Return [X, Y] of the center of cell containing provided text 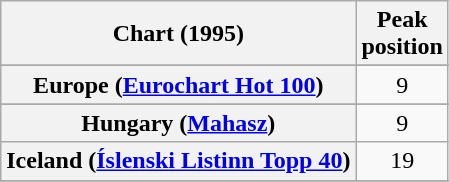
19 [402, 161]
Europe (Eurochart Hot 100) [178, 85]
Hungary (Mahasz) [178, 123]
Iceland (Íslenski Listinn Topp 40) [178, 161]
Peakposition [402, 34]
Chart (1995) [178, 34]
